For the text-containing cell, return its midpoint in [X, Y] coordinate format. 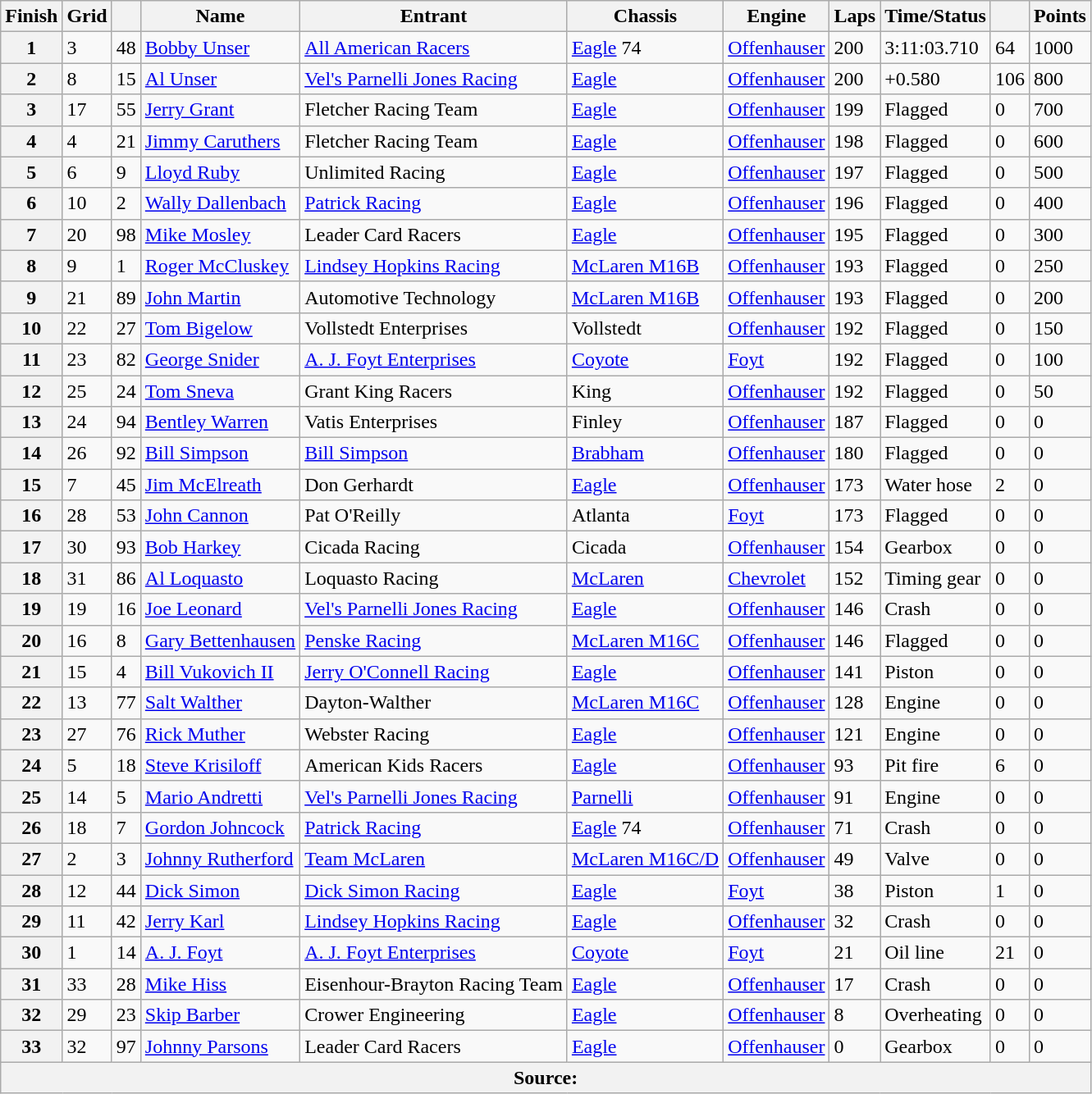
Bentley Warren [220, 422]
George Snider [220, 359]
150 [1060, 328]
195 [855, 235]
Points [1060, 16]
250 [1060, 266]
American Kids Racers [434, 765]
Al Loquasto [220, 578]
Mike Mosley [220, 235]
152 [855, 578]
55 [126, 110]
Bill Vukovich II [220, 672]
Eisenhour-Brayton Racing Team [434, 984]
197 [855, 172]
Roger McCluskey [220, 266]
Cicada [645, 547]
Dick Simon [220, 890]
700 [1060, 110]
Cicada Racing [434, 547]
82 [126, 359]
+0.580 [935, 79]
Jerry O'Connell Racing [434, 672]
Tom Bigelow [220, 328]
McLaren M16C/D [645, 859]
Entrant [434, 16]
92 [126, 454]
Bob Harkey [220, 547]
Jerry Karl [220, 922]
198 [855, 141]
Tom Sneva [220, 391]
600 [1060, 141]
Mario Andretti [220, 796]
Bobby Unser [220, 48]
71 [855, 827]
Dick Simon Racing [434, 890]
64 [1009, 48]
106 [1009, 79]
Brabham [645, 454]
Unlimited Racing [434, 172]
McLaren [645, 578]
180 [855, 454]
100 [1060, 359]
1000 [1060, 48]
45 [126, 485]
Rick Muther [220, 734]
48 [126, 48]
Parnelli [645, 796]
Chassis [645, 16]
49 [855, 859]
Wally Dallenbach [220, 203]
141 [855, 672]
121 [855, 734]
89 [126, 297]
All American Racers [434, 48]
128 [855, 703]
Penske Racing [434, 640]
91 [855, 796]
Oil line [935, 953]
Finish [31, 16]
98 [126, 235]
Webster Racing [434, 734]
Johnny Rutherford [220, 859]
500 [1060, 172]
Pit fire [935, 765]
77 [126, 703]
Gordon Johncock [220, 827]
94 [126, 422]
Atlanta [645, 516]
Jerry Grant [220, 110]
199 [855, 110]
Gary Bettenhausen [220, 640]
50 [1060, 391]
Team McLaren [434, 859]
97 [126, 1046]
Time/Status [935, 16]
Source: [546, 1078]
Overheating [935, 1015]
Automotive Technology [434, 297]
Dayton-Walther [434, 703]
187 [855, 422]
38 [855, 890]
Al Unser [220, 79]
Loquasto Racing [434, 578]
Johnny Parsons [220, 1046]
Grant King Racers [434, 391]
Timing gear [935, 578]
Grid [87, 16]
Skip Barber [220, 1015]
44 [126, 890]
Jim McElreath [220, 485]
800 [1060, 79]
400 [1060, 203]
Lloyd Ruby [220, 172]
Name [220, 16]
53 [126, 516]
86 [126, 578]
Laps [855, 16]
Pat O'Reilly [434, 516]
King [645, 391]
3:11:03.710 [935, 48]
Jimmy Caruthers [220, 141]
Mike Hiss [220, 984]
Water hose [935, 485]
Finley [645, 422]
John Cannon [220, 516]
Vollstedt Enterprises [434, 328]
Chevrolet [776, 578]
Salt Walther [220, 703]
154 [855, 547]
Vatis Enterprises [434, 422]
42 [126, 922]
A. J. Foyt [220, 953]
John Martin [220, 297]
196 [855, 203]
Crower Engineering [434, 1015]
Joe Leonard [220, 609]
300 [1060, 235]
Don Gerhardt [434, 485]
76 [126, 734]
Valve [935, 859]
Vollstedt [645, 328]
Steve Krisiloff [220, 765]
